Output the [X, Y] coordinate of the center of the cell containing the given text.  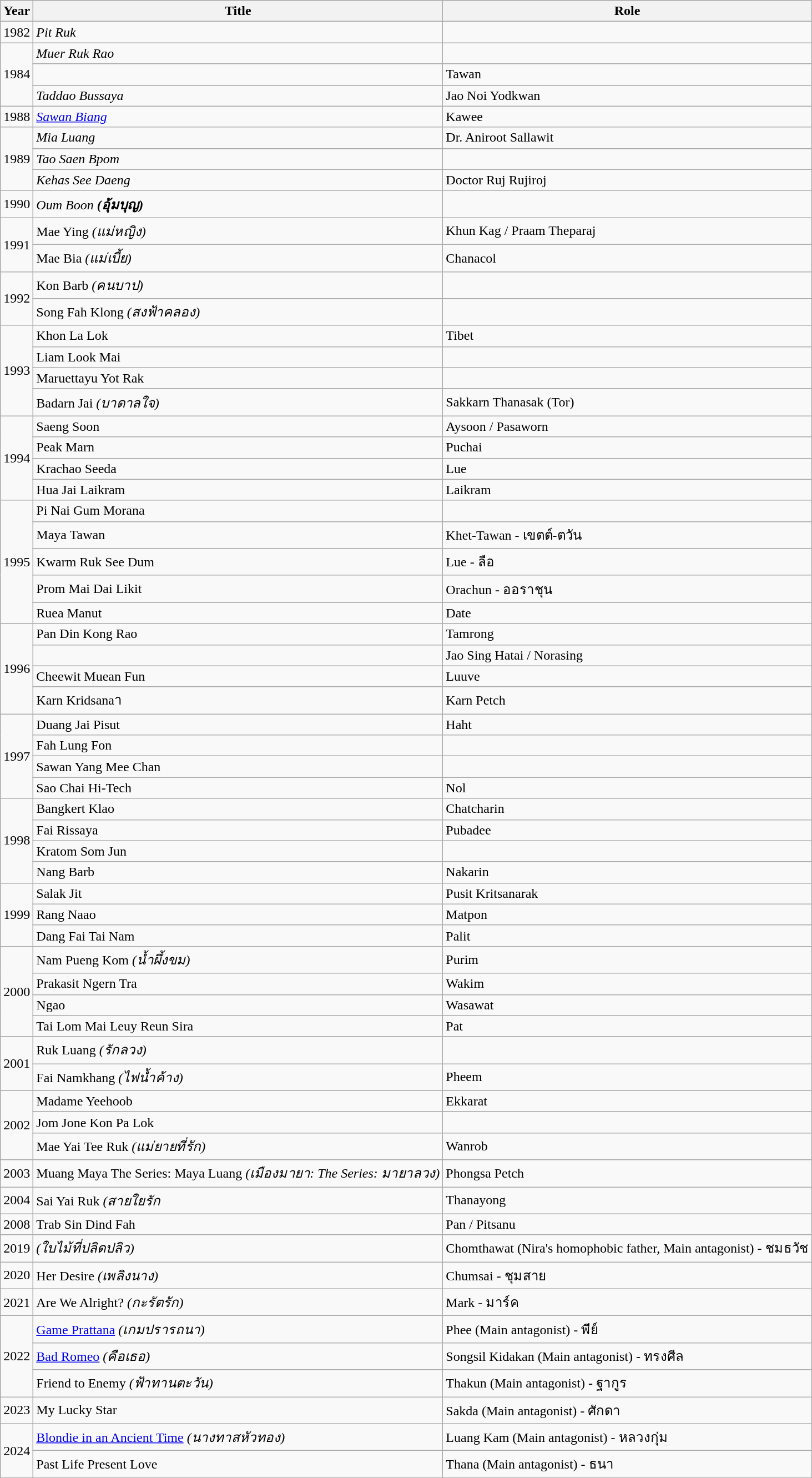
Muer Ruk Rao [238, 53]
2024 [17, 1450]
Thanayong [627, 1200]
2023 [17, 1410]
Karn Kridsanaา [238, 701]
Pat [627, 1026]
Are We Alright? (กะรัตรัก) [238, 1303]
1984 [17, 74]
2020 [17, 1276]
2003 [17, 1174]
Chomthawat (Nira's homophobic father, Main antagonist) - ชมธวัช [627, 1248]
Thakun (Main antagonist) - ฐากูร [627, 1384]
Sakkarn Thanasak (Tor) [627, 402]
Lue [627, 469]
Fai Rissaya [238, 830]
1991 [17, 244]
Taddao Bussaya [238, 95]
Sai Yai Ruk (สายใยรัก [238, 1200]
Aysoon / Pasaworn [627, 426]
Blondie in an Ancient Time (นางทาสหัวทอง) [238, 1437]
Madame Yeehoob [238, 1101]
Jom Jone Kon Pa Lok [238, 1122]
Bangkert Klao [238, 809]
Kwarm Ruk See Dum [238, 562]
Oum Boon (อุ้มบุญ) [238, 204]
1992 [17, 299]
1988 [17, 117]
2008 [17, 1224]
2004 [17, 1200]
Ngao [238, 1005]
Saeng Soon [238, 426]
Mia Luang [238, 138]
1997 [17, 756]
1994 [17, 458]
Pit Ruk [238, 32]
1982 [17, 32]
Peak Marn [238, 448]
Role [627, 11]
Badarn Jai (บาดาลใจ) [238, 402]
Dang Fai Tai Nam [238, 936]
Mae Yai Tee Ruk (แม่ยายที่รัก) [238, 1146]
Friend to Enemy (ฟ้าทานตะวัน) [238, 1384]
Jao Sing Hatai / Norasing [627, 655]
Tamrong [627, 634]
Fah Lung Fon [238, 746]
2000 [17, 992]
1989 [17, 159]
1993 [17, 371]
Laikram [627, 490]
Matpon [627, 914]
Game Prattana (เกมปรารถนา) [238, 1329]
Chanacol [627, 258]
Luuve [627, 676]
Pan Din Kong Rao [238, 634]
Ruea Manut [238, 613]
Purim [627, 959]
My Lucky Star [238, 1410]
Kon Barb (คนบาป) [238, 285]
Phongsa Petch [627, 1174]
Sawan Biang [238, 117]
Pubadee [627, 830]
Wanrob [627, 1146]
Liam Look Mai [238, 357]
Sao Chai Hi-Tech [238, 788]
Nakarin [627, 872]
Puchai [627, 448]
2002 [17, 1125]
Pheem [627, 1077]
Luang Kam (Main antagonist) - หลวงกุ่ม [627, 1437]
Maruettayu Yot Rak [238, 378]
Chatcharin [627, 809]
Chumsai - ชุมสาย [627, 1276]
Past Life Present Love [238, 1465]
Khon La Lok [238, 336]
Khet-Tawan - เขตต์-ตวัน [627, 535]
2021 [17, 1303]
Kratom Som Jun [238, 851]
Wakim [627, 984]
Lue - ลือ [627, 562]
Salak Jit [238, 893]
Her Desire (เพลิงนาง) [238, 1276]
Trab Sin Dind Fah [238, 1224]
Duang Jai Pisut [238, 725]
Sawan Yang Mee Chan [238, 767]
(ใบไม้ที่ปลิดปลิว) [238, 1248]
1995 [17, 562]
Bad Romeo (คือเธอ) [238, 1356]
Karn Petch [627, 701]
Prom Mai Dai Likit [238, 589]
Tao Saen Bpom [238, 159]
2019 [17, 1248]
Mae Bia (แม่เบี้ย) [238, 258]
Kehas See Daeng [238, 180]
1996 [17, 668]
Sakda (Main antagonist) - ศักดา [627, 1410]
Doctor Ruj Rujiroj [627, 180]
Haht [627, 725]
2001 [17, 1064]
Tibet [627, 336]
Ruk Luang (รักลวง) [238, 1050]
Songsil Kidakan (Main antagonist) - ทรงศีล [627, 1356]
Nol [627, 788]
Palit [627, 936]
Mae Ying (แม่หญิง) [238, 231]
Nam Pueng Kom (น้ำผึ้งขม) [238, 959]
1998 [17, 841]
Nang Barb [238, 872]
Phee (Main antagonist) - พีย์ [627, 1329]
Song Fah Klong (สงฟ้าคลอง) [238, 312]
1990 [17, 204]
Krachao Seeda [238, 469]
Fai Namkhang (ไฟน้ำค้าง) [238, 1077]
1999 [17, 914]
Mark - มาร์ค [627, 1303]
Tawan [627, 74]
2022 [17, 1356]
Year [17, 11]
Khun Kag / Praam Theparaj [627, 231]
Thana (Main antagonist) - ธนา [627, 1465]
Hua Jai Laikram [238, 490]
Orachun - ออราชุน [627, 589]
Title [238, 11]
Dr. Aniroot Sallawit [627, 138]
Wasawat [627, 1005]
Maya Tawan [238, 535]
Rang Naao [238, 914]
Muang Maya The Series: Maya Luang (เมืองมายา: The Series: มายาลวง) [238, 1174]
Ekkarat [627, 1101]
Prakasit Ngern Tra [238, 984]
Pan / Pitsanu [627, 1224]
Kawee [627, 117]
Jao Noi Yodkwan [627, 95]
Tai Lom Mai Leuy Reun Sira [238, 1026]
Cheewit Muean Fun [238, 676]
Pi Nai Gum Morana [238, 511]
Date [627, 613]
Pusit Kritsanarak [627, 893]
